From the cell containing the given text, extract its center point as (x, y) coordinate. 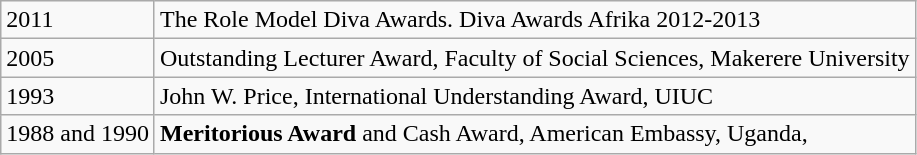
The Role Model Diva Awards. Diva Awards Afrika 2012-2013 (534, 20)
2005 (78, 58)
John W. Price, International Understanding Award, UIUC (534, 96)
1988 and 1990 (78, 134)
Outstanding Lecturer Award, Faculty of Social Sciences, Makerere University (534, 58)
1993 (78, 96)
2011 (78, 20)
Meritorious Award and Cash Award, American Embassy, Uganda, (534, 134)
